Extract the [X, Y] coordinate from the center of the cell holding the provided text.  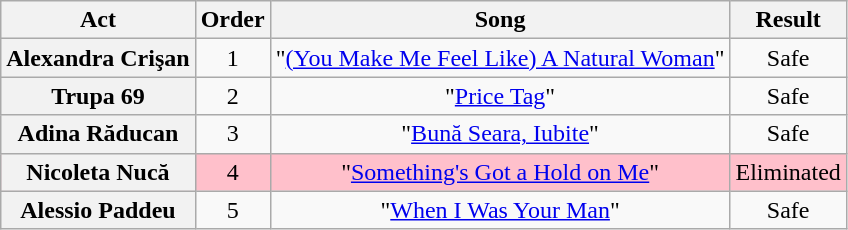
2 [232, 96]
Act [98, 20]
5 [232, 210]
Result [788, 20]
Trupa 69 [98, 96]
Alessio Paddeu [98, 210]
3 [232, 134]
Song [500, 20]
"Something's Got a Hold on Me" [500, 172]
"Price Tag" [500, 96]
Adina Răducan [98, 134]
Nicoleta Nucă [98, 172]
Order [232, 20]
1 [232, 58]
"Bună Seara, Iubite" [500, 134]
"When I Was Your Man" [500, 210]
4 [232, 172]
Alexandra Crişan [98, 58]
"(You Make Me Feel Like) A Natural Woman" [500, 58]
Eliminated [788, 172]
